Find where the given text appears and provide that cell's center as (X, Y) coordinate. 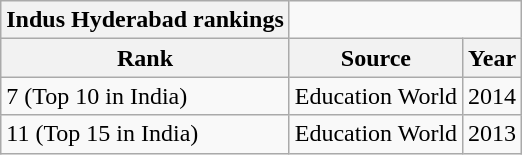
Year (492, 58)
2013 (492, 134)
Source (376, 58)
11 (Top 15 in India) (146, 134)
Indus Hyderabad rankings (146, 20)
Rank (146, 58)
2014 (492, 96)
7 (Top 10 in India) (146, 96)
